Detect which cell encompasses the target text, then output its (X, Y) center coordinate. 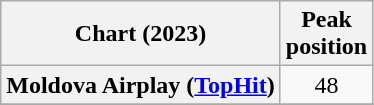
Peakposition (326, 34)
48 (326, 85)
Chart (2023) (141, 34)
Moldova Airplay (TopHit) (141, 85)
